Search for the cell housing the specified text and yield its (X, Y) center coordinate. 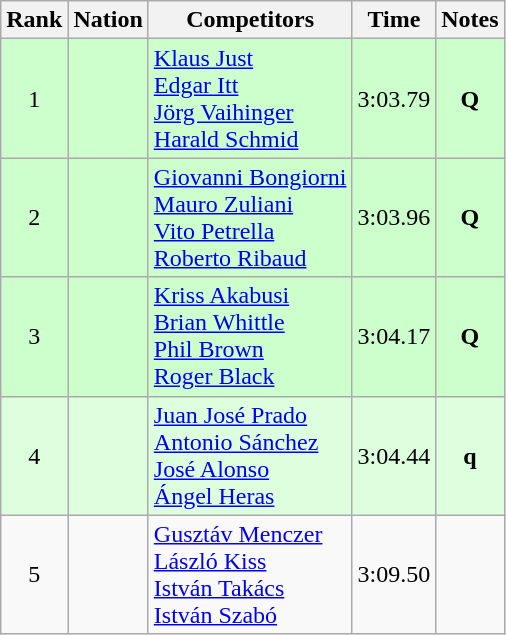
Juan José PradoAntonio SánchezJosé AlonsoÁngel Heras (250, 456)
Kriss AkabusiBrian WhittlePhil BrownRoger Black (250, 336)
3:04.44 (394, 456)
3:03.96 (394, 218)
Competitors (250, 20)
5 (34, 574)
4 (34, 456)
Rank (34, 20)
Giovanni BongiorniMauro ZulianiVito PetrellaRoberto Ribaud (250, 218)
3:04.17 (394, 336)
Time (394, 20)
Gusztáv MenczerLászló KissIstván TakácsIstván Szabó (250, 574)
Klaus JustEdgar IttJörg VaihingerHarald Schmid (250, 98)
3 (34, 336)
q (470, 456)
3:03.79 (394, 98)
1 (34, 98)
2 (34, 218)
Notes (470, 20)
Nation (108, 20)
3:09.50 (394, 574)
